Locate the cell with the specified text and output its (x, y) center coordinate. 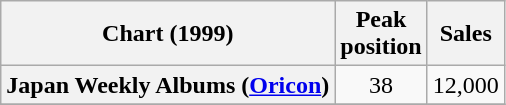
Chart (1999) (168, 34)
12,000 (466, 85)
38 (381, 85)
Sales (466, 34)
Japan Weekly Albums (Oricon) (168, 85)
Peakposition (381, 34)
